Output the [X, Y] coordinate of the center of the cell containing the given text.  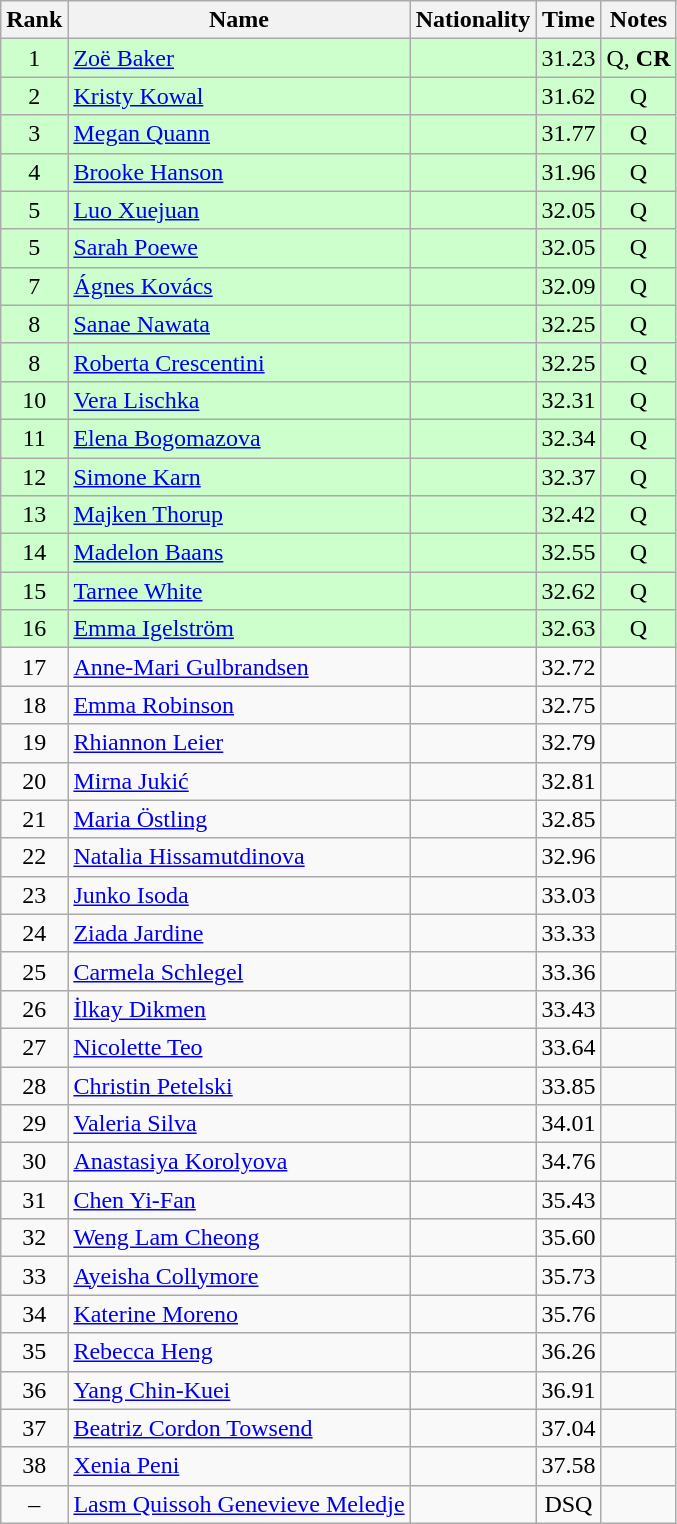
Megan Quann [239, 134]
24 [34, 933]
33.64 [568, 1047]
27 [34, 1047]
Nationality [473, 20]
Xenia Peni [239, 1466]
Madelon Baans [239, 553]
13 [34, 515]
32.96 [568, 857]
18 [34, 705]
14 [34, 553]
31.23 [568, 58]
35.73 [568, 1276]
Time [568, 20]
1 [34, 58]
32.62 [568, 591]
Simone Karn [239, 477]
Brooke Hanson [239, 172]
32.42 [568, 515]
Sarah Poewe [239, 248]
25 [34, 971]
3 [34, 134]
32.34 [568, 438]
Beatriz Cordon Towsend [239, 1428]
Emma Igelström [239, 629]
Roberta Crescentini [239, 362]
12 [34, 477]
32.75 [568, 705]
20 [34, 781]
Ágnes Kovács [239, 286]
Kristy Kowal [239, 96]
Notes [638, 20]
Christin Petelski [239, 1085]
Zoë Baker [239, 58]
Ziada Jardine [239, 933]
34.01 [568, 1124]
11 [34, 438]
Luo Xuejuan [239, 210]
33.33 [568, 933]
37 [34, 1428]
34 [34, 1314]
33 [34, 1276]
33.85 [568, 1085]
Valeria Silva [239, 1124]
Anne-Mari Gulbrandsen [239, 667]
35 [34, 1352]
Maria Östling [239, 819]
35.60 [568, 1238]
26 [34, 1009]
32.81 [568, 781]
Katerine Moreno [239, 1314]
32 [34, 1238]
Ayeisha Collymore [239, 1276]
Chen Yi-Fan [239, 1200]
35.43 [568, 1200]
19 [34, 743]
– [34, 1504]
7 [34, 286]
30 [34, 1162]
36.91 [568, 1390]
33.43 [568, 1009]
32.31 [568, 400]
Name [239, 20]
Carmela Schlegel [239, 971]
28 [34, 1085]
32.09 [568, 286]
17 [34, 667]
2 [34, 96]
Tarnee White [239, 591]
33.36 [568, 971]
10 [34, 400]
37.04 [568, 1428]
33.03 [568, 895]
DSQ [568, 1504]
32.79 [568, 743]
Nicolette Teo [239, 1047]
21 [34, 819]
Rank [34, 20]
Junko Isoda [239, 895]
Elena Bogomazova [239, 438]
38 [34, 1466]
32.85 [568, 819]
15 [34, 591]
Mirna Jukić [239, 781]
35.76 [568, 1314]
31 [34, 1200]
Q, CR [638, 58]
Rebecca Heng [239, 1352]
Vera Lischka [239, 400]
29 [34, 1124]
Weng Lam Cheong [239, 1238]
Majken Thorup [239, 515]
Rhiannon Leier [239, 743]
31.77 [568, 134]
32.72 [568, 667]
32.63 [568, 629]
31.96 [568, 172]
Yang Chin-Kuei [239, 1390]
37.58 [568, 1466]
34.76 [568, 1162]
16 [34, 629]
Natalia Hissamutdinova [239, 857]
32.37 [568, 477]
Emma Robinson [239, 705]
36 [34, 1390]
32.55 [568, 553]
İlkay Dikmen [239, 1009]
22 [34, 857]
Sanae Nawata [239, 324]
4 [34, 172]
36.26 [568, 1352]
Lasm Quissoh Genevieve Meledje [239, 1504]
23 [34, 895]
31.62 [568, 96]
Anastasiya Korolyova [239, 1162]
